From the cell containing the given text, extract its center point as [X, Y] coordinate. 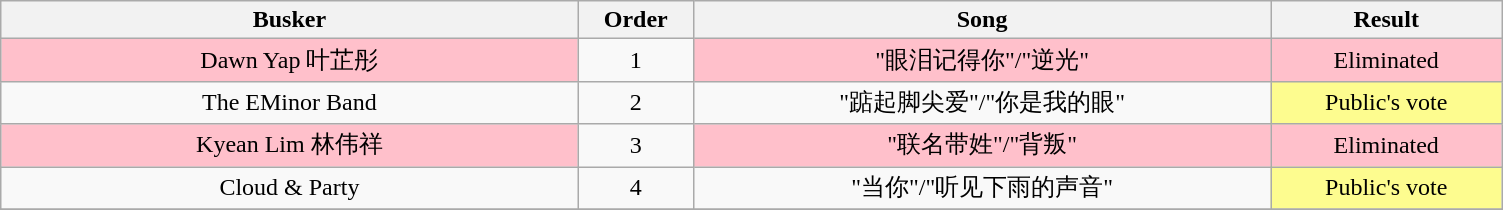
Busker [290, 20]
4 [636, 188]
Cloud & Party [290, 188]
"联名带姓"/"背叛" [982, 146]
2 [636, 102]
Song [982, 20]
The EMinor Band [290, 102]
"眼泪记得你"/"逆光" [982, 60]
3 [636, 146]
Dawn Yap 叶芷彤 [290, 60]
1 [636, 60]
"当你"/"听见下雨的声音" [982, 188]
Order [636, 20]
Result [1386, 20]
"踮起脚尖爱"/"你是我的眼" [982, 102]
Kyean Lim 林伟祥 [290, 146]
